For the text-containing cell, return its midpoint in [x, y] coordinate format. 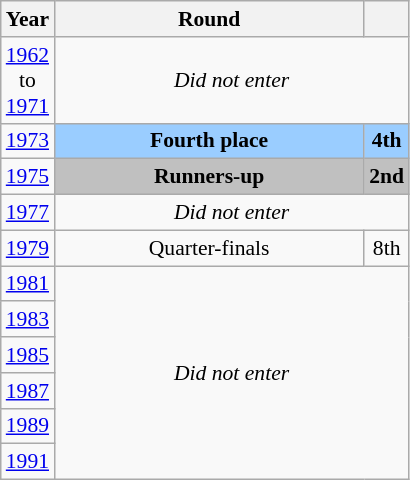
1977 [28, 213]
1991 [28, 462]
Fourth place [209, 141]
Year [28, 19]
4th [386, 141]
Quarter-finals [209, 248]
2nd [386, 177]
1983 [28, 320]
1987 [28, 391]
1975 [28, 177]
1985 [28, 355]
1962to1971 [28, 80]
1981 [28, 284]
1979 [28, 248]
1973 [28, 141]
Runners-up [209, 177]
1989 [28, 426]
8th [386, 248]
Round [209, 19]
